Find where the given text appears and provide that cell's center as (X, Y) coordinate. 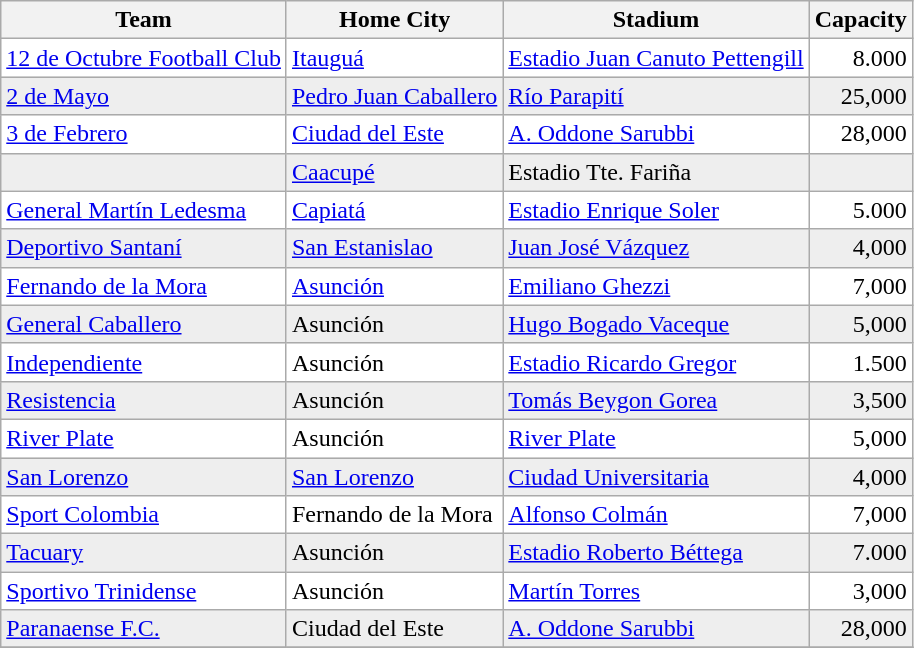
Estadio Enrique Soler (656, 210)
8.000 (860, 58)
Hugo Bogado Vaceque (656, 324)
5.000 (860, 210)
25,000 (860, 96)
Estadio Roberto Béttega (656, 553)
San Estanislao (394, 248)
Itauguá (394, 58)
Home City (394, 20)
Emiliano Ghezzi (656, 286)
3,000 (860, 591)
Sportivo Trinidense (144, 591)
Martín Torres (656, 591)
3 de Febrero (144, 134)
Resistencia (144, 400)
Paranaense F.C. (144, 629)
Capiatá (394, 210)
Ciudad Universitaria (656, 477)
Stadium (656, 20)
Juan José Vázquez (656, 248)
2 de Mayo (144, 96)
Tomás Beygon Gorea (656, 400)
Estadio Juan Canuto Pettengill (656, 58)
Pedro Juan Caballero (394, 96)
Team (144, 20)
Caacupé (394, 172)
General Martín Ledesma (144, 210)
General Caballero (144, 324)
Río Parapití (656, 96)
Estadio Tte. Fariña (656, 172)
3,500 (860, 400)
Tacuary (144, 553)
Estadio Ricardo Gregor (656, 362)
Alfonso Colmán (656, 515)
Independiente (144, 362)
12 de Octubre Football Club (144, 58)
Deportivo Santaní (144, 248)
Capacity (860, 20)
1.500 (860, 362)
Sport Colombia (144, 515)
7.000 (860, 553)
